Provide the (x, y) coordinate of the cell's center where the given text is located.  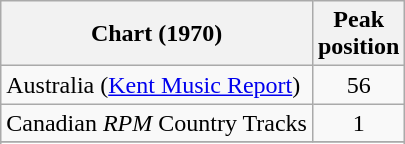
Australia (Kent Music Report) (157, 85)
56 (358, 85)
Peakposition (358, 34)
Canadian RPM Country Tracks (157, 123)
1 (358, 123)
Chart (1970) (157, 34)
